Locate the cell with the specified text and output its (X, Y) center coordinate. 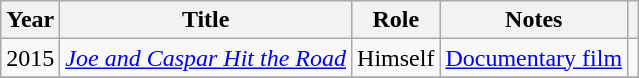
2015 (30, 58)
Role (396, 20)
Himself (396, 58)
Documentary film (534, 58)
Title (206, 20)
Year (30, 20)
Joe and Caspar Hit the Road (206, 58)
Notes (534, 20)
